Output the [X, Y] coordinate of the center of the cell containing the given text.  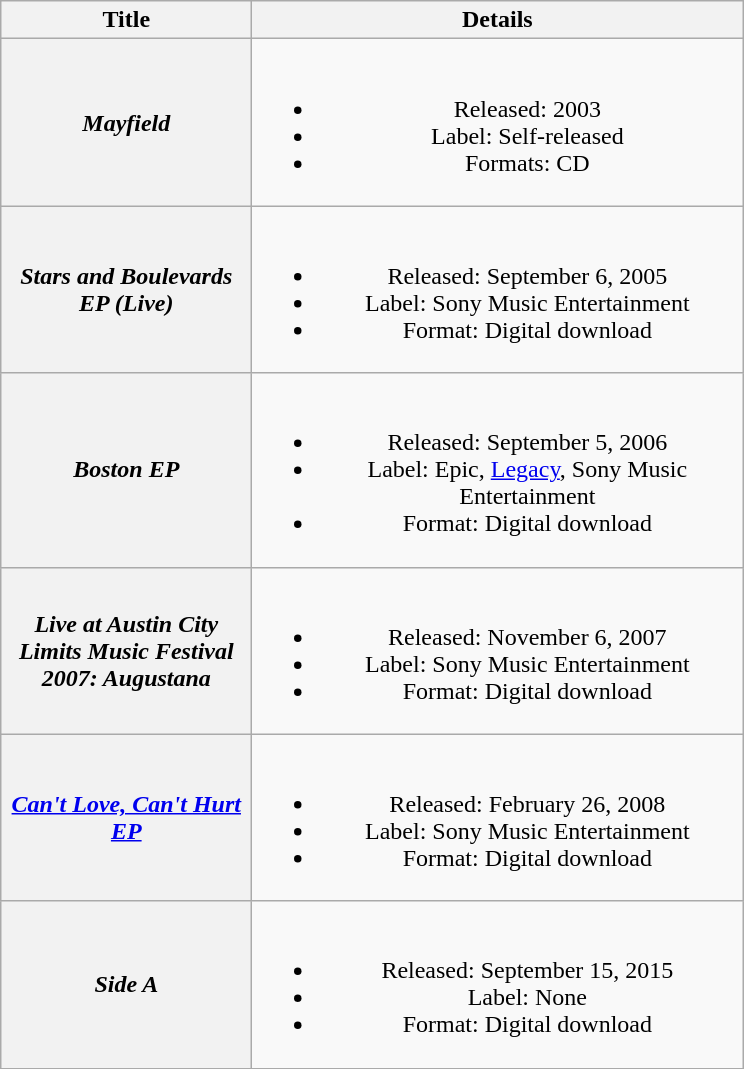
Boston EP [126, 470]
Released: September 5, 2006Label: Epic, Legacy, Sony Music EntertainmentFormat: Digital download [498, 470]
Released: November 6, 2007Label: Sony Music EntertainmentFormat: Digital download [498, 650]
Side A [126, 984]
Title [126, 20]
Released: 2003Label: Self-releasedFormats: CD [498, 122]
Released: September 15, 2015Label: NoneFormat: Digital download [498, 984]
Mayfield [126, 122]
Can't Love, Can't Hurt EP [126, 818]
Released: September 6, 2005Label: Sony Music EntertainmentFormat: Digital download [498, 290]
Live at Austin City Limits Music Festival 2007: Augustana [126, 650]
Details [498, 20]
Stars and Boulevards EP (Live) [126, 290]
Released: February 26, 2008Label: Sony Music EntertainmentFormat: Digital download [498, 818]
